Capture the cell that displays the provided text and extract its (x, y) central coordinate. 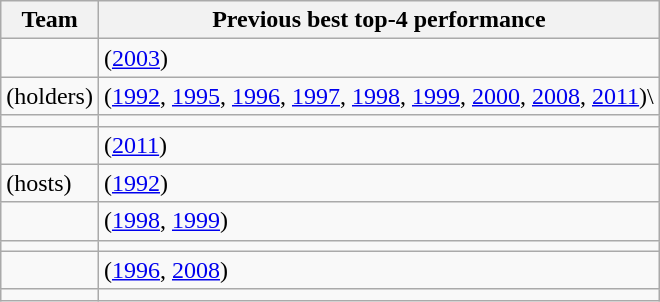
Team (50, 20)
(holders) (50, 96)
Previous best top-4 performance (378, 20)
(1998, 1999) (378, 221)
(2011) (378, 145)
(1992) (378, 183)
(2003) (378, 58)
(hosts) (50, 183)
(1992, 1995, 1996, 1997, 1998, 1999, 2000, 2008, 2011)\ (378, 96)
(1996, 2008) (378, 270)
